Pinpoint the cell where the given text exists, returning its [x, y] midpoint coordinate. 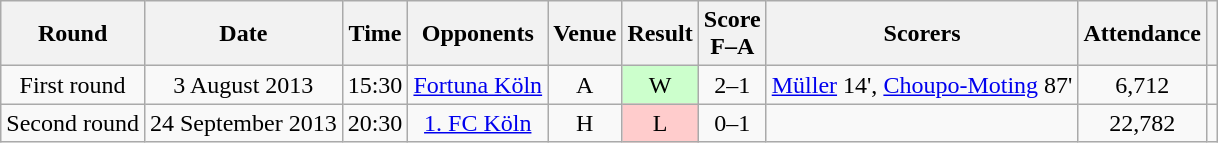
2–1 [732, 85]
ScoreF–A [732, 34]
Time [375, 34]
Second round [73, 123]
Opponents [478, 34]
First round [73, 85]
Müller 14', Choupo-Moting 87' [922, 85]
24 September 2013 [243, 123]
Attendance [1142, 34]
L [660, 123]
Scorers [922, 34]
Result [660, 34]
22,782 [1142, 123]
20:30 [375, 123]
Round [73, 34]
3 August 2013 [243, 85]
Date [243, 34]
15:30 [375, 85]
A [585, 85]
H [585, 123]
6,712 [1142, 85]
Fortuna Köln [478, 85]
Venue [585, 34]
0–1 [732, 123]
W [660, 85]
1. FC Köln [478, 123]
